Determine the (X, Y) coordinate at the center of the cell enclosing the given text.  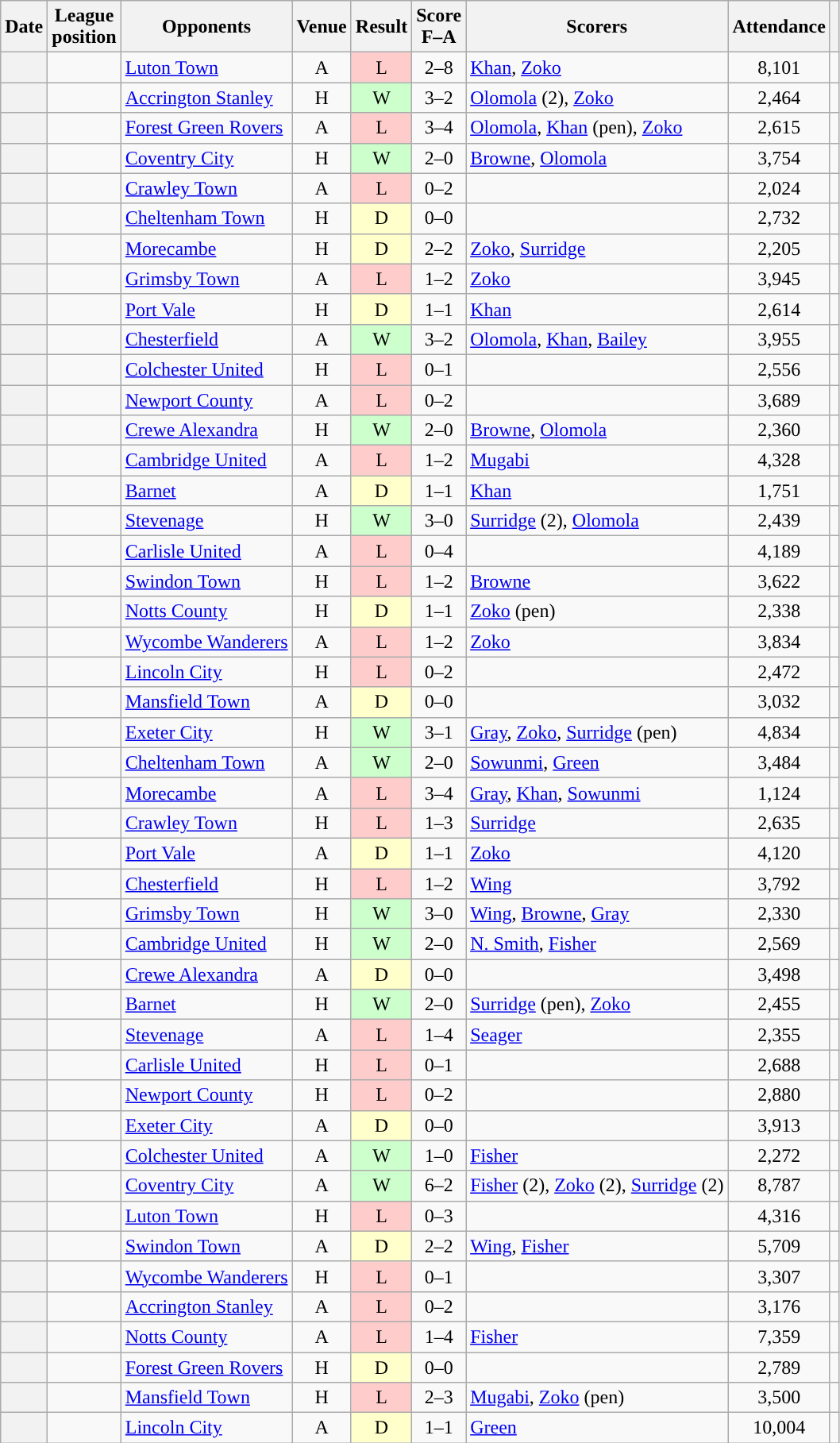
2,330 (779, 914)
3,032 (779, 702)
4,834 (779, 732)
2,355 (779, 1035)
Green (597, 1428)
Leagueposition (84, 27)
Seager (597, 1035)
0–4 (439, 551)
Wing (597, 884)
6–2 (439, 1186)
Zoko, Surridge (597, 249)
Surridge (pen), Zoko (597, 1005)
2,338 (779, 612)
Gray, Zoko, Surridge (pen) (597, 732)
2,024 (779, 188)
Gray, Khan, Sowunmi (597, 793)
3,176 (779, 1306)
3,484 (779, 762)
2–3 (439, 1398)
3,754 (779, 158)
Mugabi (597, 461)
N. Smith, Fisher (597, 944)
Surridge (2), Olomola (597, 521)
Opponents (206, 27)
3,834 (779, 642)
3,945 (779, 279)
2,464 (779, 98)
4,189 (779, 551)
1,124 (779, 793)
2,688 (779, 1065)
1–0 (439, 1156)
2,880 (779, 1095)
Fisher (2), Zoko (2), Surridge (2) (597, 1186)
Khan, Zoko (597, 68)
Olomola, Khan, Bailey (597, 339)
2–8 (439, 68)
2,472 (779, 672)
2,732 (779, 218)
Wing, Fisher (597, 1246)
Olomola (2), Zoko (597, 98)
Date (24, 27)
2,439 (779, 521)
3,792 (779, 884)
3,689 (779, 399)
5,709 (779, 1246)
3,500 (779, 1398)
10,004 (779, 1428)
Venue (322, 27)
2,205 (779, 249)
2,569 (779, 944)
1,751 (779, 491)
3,913 (779, 1125)
1–3 (439, 823)
3–1 (439, 732)
3,307 (779, 1276)
3,955 (779, 339)
Attendance (779, 27)
7,359 (779, 1337)
2,614 (779, 309)
0–3 (439, 1216)
2,360 (779, 430)
Surridge (597, 823)
2,635 (779, 823)
Mugabi, Zoko (pen) (597, 1398)
2,556 (779, 369)
4,328 (779, 461)
2,455 (779, 1005)
2,272 (779, 1156)
3,622 (779, 581)
Wing, Browne, Gray (597, 914)
4,120 (779, 853)
Zoko (pen) (597, 612)
Browne (597, 581)
3,498 (779, 974)
Result (381, 27)
ScoreF–A (439, 27)
4,316 (779, 1216)
2,615 (779, 128)
Olomola, Khan (pen), Zoko (597, 128)
8,101 (779, 68)
8,787 (779, 1186)
Scorers (597, 27)
Sowunmi, Green (597, 762)
2,789 (779, 1367)
